Determine the (x, y) coordinate at the center of the cell enclosing the given text.  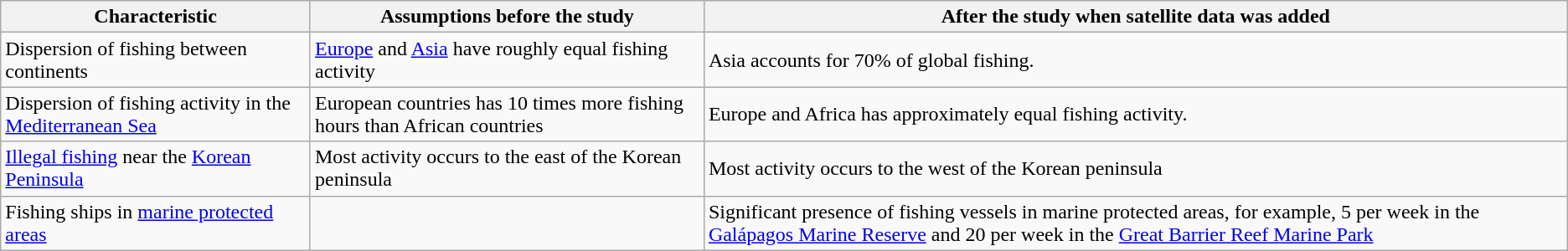
Europe and Asia have roughly equal fishing activity (507, 60)
Assumptions before the study (507, 17)
Most activity occurs to the east of the Korean peninsula (507, 169)
Illegal fishing near the Korean Peninsula (156, 169)
Characteristic (156, 17)
Most activity occurs to the west of the Korean peninsula (1136, 169)
Fishing ships in marine protected areas (156, 223)
Dispersion of fishing between continents (156, 60)
After the study when satellite data was added (1136, 17)
Dispersion of fishing activity in the Mediterranean Sea (156, 114)
European countries has 10 times more fishing hours than African countries (507, 114)
Asia accounts for 70% of global fishing. (1136, 60)
Europe and Africa has approximately equal fishing activity. (1136, 114)
